Extract the [x, y] coordinate from the center of the cell holding the provided text.  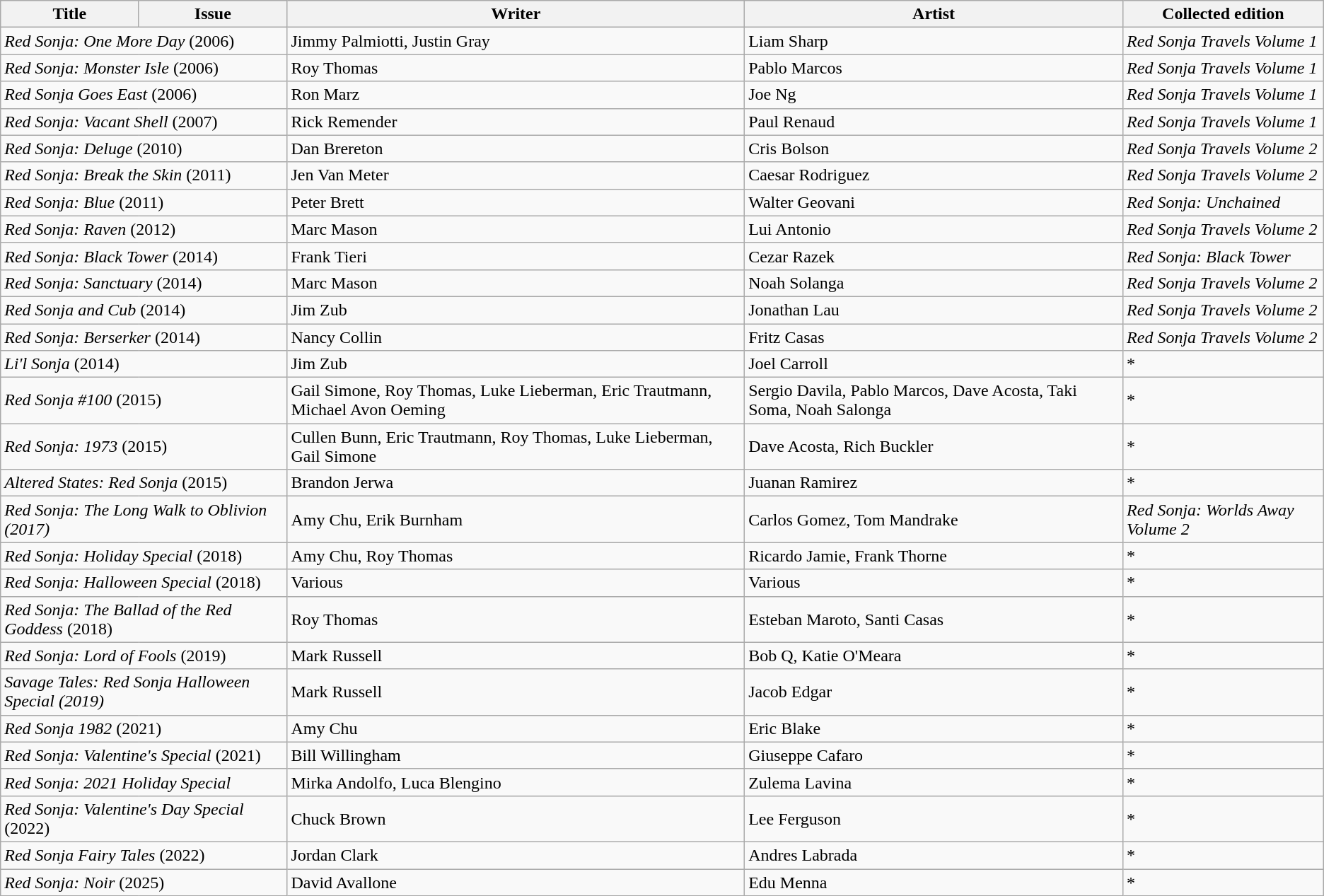
Red Sonja 1982 (2021) [144, 728]
Li'l Sonja (2014) [144, 364]
Jordan Clark [516, 855]
Bob Q, Katie O'Meara [934, 656]
Amy Chu, Roy Thomas [516, 556]
Red Sonja: Vacant Shell (2007) [144, 122]
Rick Remender [516, 122]
Giuseppe Cafaro [934, 755]
Red Sonja: Berserker (2014) [144, 337]
Chuck Brown [516, 819]
Red Sonja: Valentine's Day Special (2022) [144, 819]
Gail Simone, Roy Thomas, Luke Lieberman, Eric Trautmann, Michael Avon Oeming [516, 400]
Issue [213, 14]
Jen Van Meter [516, 175]
Red Sonja: Monster Isle (2006) [144, 68]
Red Sonja: One More Day (2006) [144, 41]
Pablo Marcos [934, 68]
Frank Tieri [516, 256]
Red Sonja Fairy Tales (2022) [144, 855]
Red Sonja: Unchained [1224, 202]
Red Sonja: Raven (2012) [144, 229]
Red Sonja Goes East (2006) [144, 95]
Walter Geovani [934, 202]
Red Sonja: The Ballad of the Red Goddess (2018) [144, 619]
Peter Brett [516, 202]
Title [69, 14]
Red Sonja and Cub (2014) [144, 310]
Nancy Collin [516, 337]
Dan Brereton [516, 149]
Red Sonja: The Long Walk to Oblivion (2017) [144, 519]
Edu Menna [934, 882]
Red Sonja #100 (2015) [144, 400]
Eric Blake [934, 728]
Jimmy Palmiotti, Justin Gray [516, 41]
Red Sonja: Halloween Special (2018) [144, 583]
Jonathan Lau [934, 310]
Red Sonja: Deluge (2010) [144, 149]
Red Sonja: 2021 Holiday Special [144, 782]
Noah Solanga [934, 283]
Red Sonja: Lord of Fools (2019) [144, 656]
Writer [516, 14]
Lee Ferguson [934, 819]
Amy Chu, Erik Burnham [516, 519]
Jacob Edgar [934, 692]
Andres Labrada [934, 855]
Bill Willingham [516, 755]
Cezar Razek [934, 256]
Red Sonja: Black Tower [1224, 256]
Red Sonja: Noir (2025) [144, 882]
Mirka Andolfo, Luca Blengino [516, 782]
Red Sonja: Valentine's Special (2021) [144, 755]
Juanan Ramirez [934, 483]
Artist [934, 14]
Red Sonja: 1973 (2015) [144, 447]
Dave Acosta, Rich Buckler [934, 447]
Red Sonja: Sanctuary (2014) [144, 283]
Cullen Bunn, Eric Trautmann, Roy Thomas, Luke Lieberman, Gail Simone [516, 447]
Red Sonja: Holiday Special (2018) [144, 556]
Amy Chu [516, 728]
Red Sonja: Break the Skin (2011) [144, 175]
Red Sonja: Blue (2011) [144, 202]
Ron Marz [516, 95]
Carlos Gomez, Tom Mandrake [934, 519]
Joe Ng [934, 95]
Altered States: Red Sonja (2015) [144, 483]
Joel Carroll [934, 364]
Brandon Jerwa [516, 483]
Red Sonja: Worlds Away Volume 2 [1224, 519]
Zulema Lavina [934, 782]
Esteban Maroto, Santi Casas [934, 619]
Cris Bolson [934, 149]
Sergio Davila, Pablo Marcos, Dave Acosta, Taki Soma, Noah Salonga [934, 400]
Liam Sharp [934, 41]
Fritz Casas [934, 337]
Savage Tales: Red Sonja Halloween Special (2019) [144, 692]
Paul Renaud [934, 122]
David Avallone [516, 882]
Ricardo Jamie, Frank Thorne [934, 556]
Caesar Rodriguez [934, 175]
Red Sonja: Black Tower (2014) [144, 256]
Collected edition [1224, 14]
Lui Antonio [934, 229]
